Capture the cell that displays the provided text and extract its [X, Y] central coordinate. 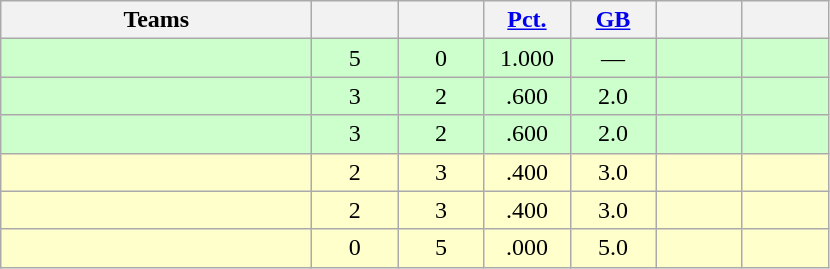
Pct. [527, 20]
.000 [527, 248]
5.0 [613, 248]
— [613, 58]
GB [613, 20]
1.000 [527, 58]
Teams [156, 20]
